Extract the [X, Y] coordinate from the center of the cell holding the provided text.  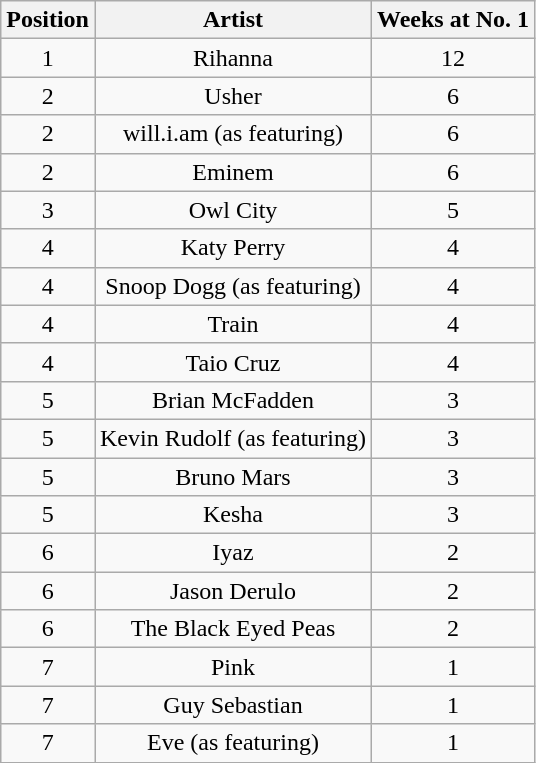
Snoop Dogg (as featuring) [232, 286]
Usher [232, 96]
Pink [232, 667]
12 [452, 58]
Bruno Mars [232, 477]
Taio Cruz [232, 362]
Artist [232, 20]
Kevin Rudolf (as featuring) [232, 438]
Kesha [232, 515]
Eminem [232, 172]
Train [232, 324]
Position [48, 20]
Weeks at No. 1 [452, 20]
Owl City [232, 210]
Eve (as featuring) [232, 743]
will.i.am (as featuring) [232, 134]
Iyaz [232, 553]
Katy Perry [232, 248]
Jason Derulo [232, 591]
Brian McFadden [232, 400]
Guy Sebastian [232, 705]
Rihanna [232, 58]
The Black Eyed Peas [232, 629]
